Extract the (X, Y) coordinate from the center of the cell holding the provided text.  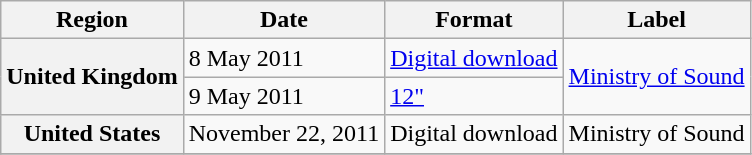
Region (92, 20)
Label (656, 20)
United Kingdom (92, 77)
Date (284, 20)
12" (474, 96)
8 May 2011 (284, 58)
United States (92, 134)
November 22, 2011 (284, 134)
Format (474, 20)
9 May 2011 (284, 96)
